Determine the (X, Y) coordinate at the center of the cell enclosing the given text.  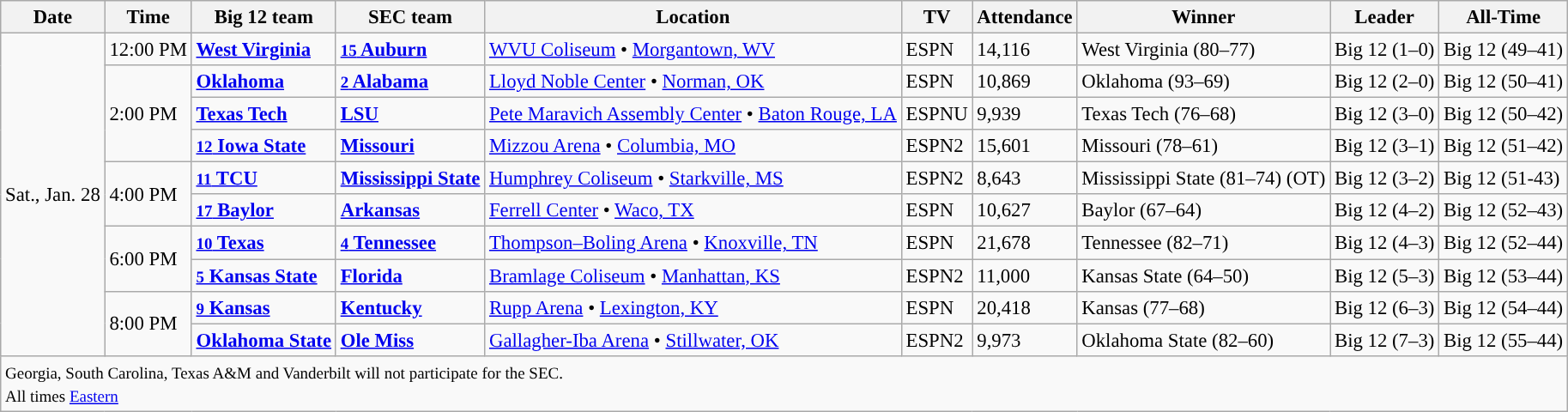
12 Iowa State (263, 146)
10,869 (1025, 82)
Mizzou Arena • Columbia, MO (693, 146)
Sat., Jan. 28 (53, 195)
Big 12 (2–0) (1385, 82)
14,116 (1025, 50)
15 Auburn (410, 50)
TV (937, 17)
6:00 PM (148, 259)
21,678 (1025, 243)
Oklahoma State (82–60) (1203, 340)
Big 12 (55–44) (1504, 340)
Texas Tech (263, 114)
2 Alabama (410, 82)
Baylor (67–64) (1203, 210)
Pete Maravich Assembly Center • Baton Rouge, LA (693, 114)
Arkansas (410, 210)
Kentucky (410, 307)
11,000 (1025, 276)
West Virginia (263, 50)
All-Time (1504, 17)
10 Texas (263, 243)
Date (53, 17)
Oklahoma State (263, 340)
9,939 (1025, 114)
Big 12 team (263, 17)
2:00 PM (148, 113)
20,418 (1025, 307)
Big 12 (52–43) (1504, 210)
Ferrell Center • Waco, TX (693, 210)
Big 12 (5–3) (1385, 276)
9,973 (1025, 340)
West Virginia (80–77) (1203, 50)
Missouri (410, 146)
Big 12 (4–3) (1385, 243)
5 Kansas State (263, 276)
Big 12 (52–44) (1504, 243)
12:00 PM (148, 50)
Big 12 (54–44) (1504, 307)
Big 12 (3–2) (1385, 179)
Tennessee (82–71) (1203, 243)
Attendance (1025, 17)
Leader (1385, 17)
Big 12 (6–3) (1385, 307)
Lloyd Noble Center • Norman, OK (693, 82)
11 TCU (263, 179)
Rupp Arena • Lexington, KY (693, 307)
4 Tennessee (410, 243)
Big 12 (1–0) (1385, 50)
Big 12 (53–44) (1504, 276)
Oklahoma (93–69) (1203, 82)
Big 12 (51-43) (1504, 179)
Kansas State (64–50) (1203, 276)
Big 12 (51–42) (1504, 146)
Big 12 (50–41) (1504, 82)
Mississippi State (81–74) (OT) (1203, 179)
ESPNU (937, 114)
Big 12 (7–3) (1385, 340)
Ole Miss (410, 340)
Time (148, 17)
Location (693, 17)
Bramlage Coliseum • Manhattan, KS (693, 276)
Georgia, South Carolina, Texas A&M and Vanderbilt will not participate for the SEC.All times Eastern (784, 383)
Humphrey Coliseum • Starkville, MS (693, 179)
Texas Tech (76–68) (1203, 114)
Big 12 (50–42) (1504, 114)
8:00 PM (148, 323)
10,627 (1025, 210)
Big 12 (4–2) (1385, 210)
Big 12 (3–0) (1385, 114)
17 Baylor (263, 210)
Florida (410, 276)
Big 12 (49–41) (1504, 50)
Gallagher-Iba Arena • Stillwater, OK (693, 340)
Big 12 (3–1) (1385, 146)
Thompson–Boling Arena • Knoxville, TN (693, 243)
Winner (1203, 17)
15,601 (1025, 146)
Kansas (77–68) (1203, 307)
4:00 PM (148, 194)
Mississippi State (410, 179)
LSU (410, 114)
9 Kansas (263, 307)
SEC team (410, 17)
WVU Coliseum • Morgantown, WV (693, 50)
Oklahoma (263, 82)
8,643 (1025, 179)
Missouri (78–61) (1203, 146)
